Search for the cell housing the specified text and yield its [X, Y] center coordinate. 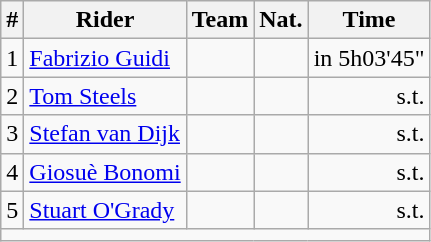
2 [12, 96]
Stuart O'Grady [105, 210]
# [12, 20]
1 [12, 58]
in 5h03'45" [369, 58]
Rider [105, 20]
Fabrizio Guidi [105, 58]
5 [12, 210]
Team [220, 20]
Nat. [281, 20]
4 [12, 172]
Time [369, 20]
Tom Steels [105, 96]
Giosuè Bonomi [105, 172]
3 [12, 134]
Stefan van Dijk [105, 134]
